Find where the given text appears and provide that cell's center as [x, y] coordinate. 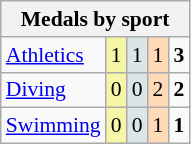
Athletics [54, 55]
3 [178, 55]
Diving [54, 90]
Swimming [54, 126]
Medals by sport [96, 19]
